Return [x, y] of the center of cell containing provided text 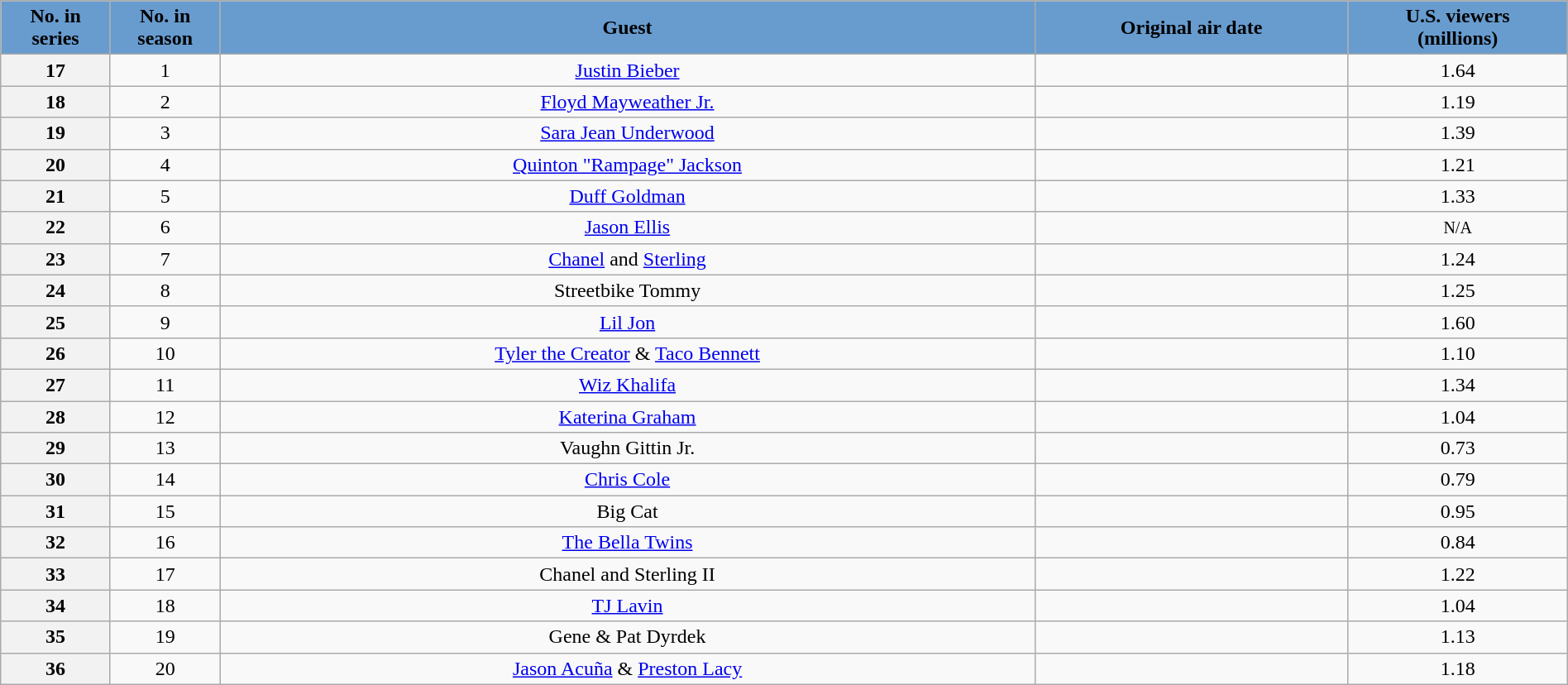
1 [165, 70]
1.24 [1457, 259]
Jason Acuña & Preston Lacy [627, 668]
14 [165, 480]
4 [165, 165]
Justin Bieber [627, 70]
13 [165, 448]
1.33 [1457, 196]
34 [56, 606]
0.95 [1457, 511]
21 [56, 196]
11 [165, 385]
Sara Jean Underwood [627, 133]
No. inseries [56, 28]
16 [165, 543]
Vaughn Gittin Jr. [627, 448]
30 [56, 480]
26 [56, 353]
Guest [627, 28]
1.22 [1457, 574]
2 [165, 102]
0.84 [1457, 543]
1.19 [1457, 102]
No. inseason [165, 28]
Quinton "Rampage" Jackson [627, 165]
Lil Jon [627, 322]
1.64 [1457, 70]
1.18 [1457, 668]
Streetbike Tommy [627, 290]
5 [165, 196]
Chanel and Sterling II [627, 574]
1.60 [1457, 322]
Gene & Pat Dyrdek [627, 637]
Jason Ellis [627, 228]
N/A [1457, 228]
Big Cat [627, 511]
Floyd Mayweather Jr. [627, 102]
36 [56, 668]
31 [56, 511]
1.34 [1457, 385]
Original air date [1191, 28]
22 [56, 228]
Chanel and Sterling [627, 259]
0.79 [1457, 480]
27 [56, 385]
23 [56, 259]
9 [165, 322]
29 [56, 448]
15 [165, 511]
Chris Cole [627, 480]
0.73 [1457, 448]
25 [56, 322]
7 [165, 259]
TJ Lavin [627, 606]
1.21 [1457, 165]
1.10 [1457, 353]
28 [56, 416]
The Bella Twins [627, 543]
33 [56, 574]
8 [165, 290]
35 [56, 637]
Katerina Graham [627, 416]
24 [56, 290]
10 [165, 353]
1.39 [1457, 133]
3 [165, 133]
Wiz Khalifa [627, 385]
1.25 [1457, 290]
Tyler the Creator & Taco Bennett [627, 353]
U.S. viewers(millions) [1457, 28]
Duff Goldman [627, 196]
6 [165, 228]
1.13 [1457, 637]
12 [165, 416]
32 [56, 543]
